Provide the (x, y) coordinate of the cell's center where the given text is located.  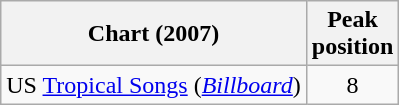
8 (352, 85)
US Tropical Songs (Billboard) (154, 85)
Peakposition (352, 34)
Chart (2007) (154, 34)
